Search for the cell housing the specified text and yield its [X, Y] center coordinate. 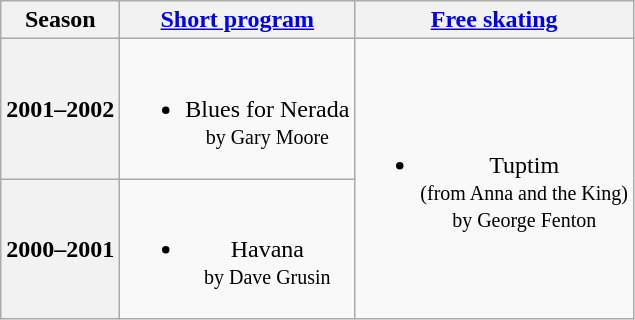
Season [60, 20]
Havana by Dave Grusin [238, 249]
Tuptim (from Anna and the King) by George Fenton [494, 179]
2000–2001 [60, 249]
Short program [238, 20]
2001–2002 [60, 109]
Free skating [494, 20]
Blues for Nerada by Gary Moore [238, 109]
